Identify which cell holds the provided text, then report its (x, y) central coordinate. 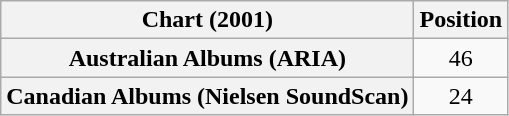
Australian Albums (ARIA) (208, 58)
24 (461, 96)
46 (461, 58)
Position (461, 20)
Chart (2001) (208, 20)
Canadian Albums (Nielsen SoundScan) (208, 96)
